Pinpoint the cell where the given text exists, returning its [x, y] midpoint coordinate. 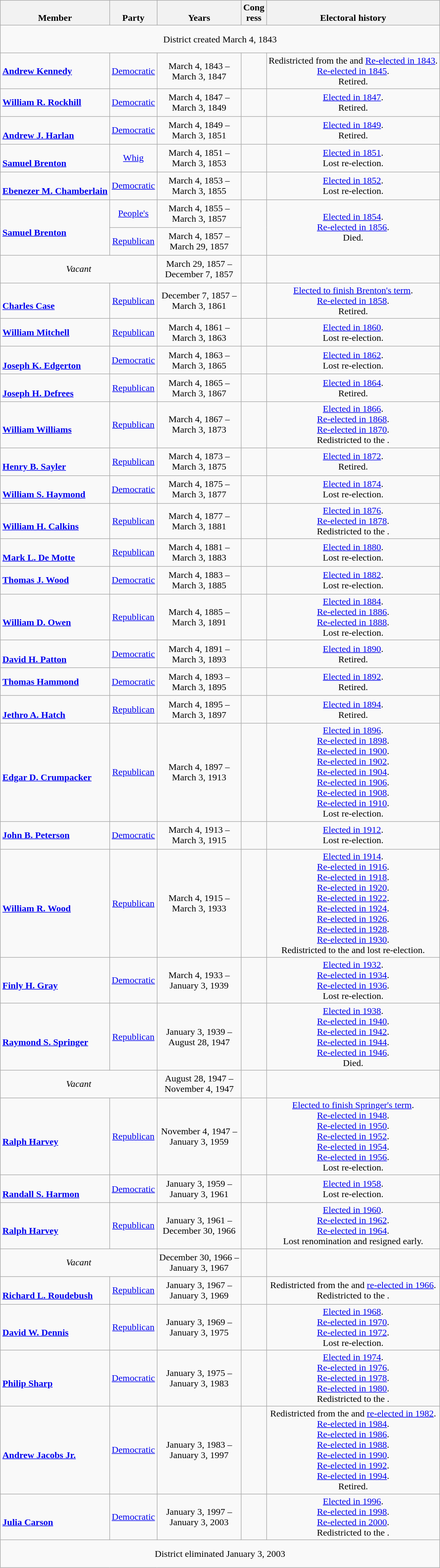
Elected in 1880.Lost re-election. [353, 552]
Elected in 1852.Lost re-election. [353, 186]
Julia Carson [55, 1517]
Elected in 1932.Re-elected in 1934.Re-elected in 1936.Lost re-election. [353, 980]
Richard L. Roudebush [55, 1290]
Elected to finish Brenton's term.Re-elected in 1858.Retired. [353, 301]
William D. Owen [55, 617]
Andrew Kennedy [55, 71]
District eliminated January 3, 2003 [220, 1554]
Elected in 1862.Lost re-election. [353, 360]
Redistricted from the and Re-elected in 1843.Re-elected in 1845.Retired. [353, 71]
Randall S. Harmon [55, 1189]
Congress [254, 13]
August 28, 1947 –November 4, 1947 [199, 1084]
William S. Haymond [55, 489]
March 4, 1865 –March 3, 1867 [199, 388]
Joseph K. Edgerton [55, 360]
Henry B. Sayler [55, 461]
Elected in 1866.Re-elected in 1868.Re-elected in 1870.Redistricted to the . [353, 425]
Redistricted from the and re-elected in 1966.Redistricted to the . [353, 1290]
January 3, 1967 –January 3, 1969 [199, 1290]
March 4, 1893 –March 3, 1895 [199, 682]
Jethro A. Hatch [55, 709]
Elected in 1894.Retired. [353, 709]
Elected in 1872.Retired. [353, 461]
November 4, 1947 –January 3, 1959 [199, 1136]
Elected in 1960.Re-elected in 1962.Re-elected in 1964.Lost renomination and resigned early. [353, 1225]
District created March 4, 1843 [220, 39]
December 30, 1966 –January 3, 1967 [199, 1262]
Elected in 1968.Re-elected in 1970.Re-elected in 1972.Lost re-election. [353, 1327]
March 4, 1897 –March 3, 1913 [199, 772]
William Williams [55, 425]
Elected in 1884.Re-elected in 1886.Re-elected in 1888.Lost re-election. [353, 617]
Philip Sharp [55, 1378]
March 4, 1895 –March 3, 1897 [199, 709]
Whig [134, 158]
Elected to finish Springer's term.Re-elected in 1948.Re-elected in 1950.Re-elected in 1952.Re-elected in 1954.Re-elected in 1956.Lost re-election. [353, 1136]
Elected in 1958.Lost re-election. [353, 1189]
March 4, 1913 –March 3, 1915 [199, 835]
Joseph H. Defrees [55, 388]
Mark L. De Motte [55, 552]
William Mitchell [55, 332]
January 3, 1969 –January 3, 1975 [199, 1327]
Elected in 1892.Retired. [353, 682]
David W. Dennis [55, 1327]
Edgar D. Crumpacker [55, 772]
January 3, 1939 –August 28, 1947 [199, 1036]
Elected in 1860.Lost re-election. [353, 332]
Finly H. Gray [55, 980]
March 4, 1885 –March 3, 1891 [199, 617]
March 4, 1881 –March 3, 1883 [199, 552]
Elected in 1974.Re-elected in 1976.Re-elected in 1978.Re-elected in 1980.Redistricted to the . [353, 1378]
March 4, 1847 –March 3, 1849 [199, 103]
William R. Wood [55, 903]
Years [199, 13]
January 3, 1975 –January 3, 1983 [199, 1378]
March 4, 1933 –January 3, 1939 [199, 980]
March 4, 1891 –March 3, 1893 [199, 654]
March 4, 1875 –March 3, 1877 [199, 489]
Elected in 1874.Lost re-election. [353, 489]
January 3, 1983 –January 3, 1997 [199, 1450]
Electoral history [353, 13]
March 4, 1855 –March 3, 1857 [199, 214]
William R. Rockhill [55, 103]
Member [55, 13]
Raymond S. Springer [55, 1036]
Elected in 1854.Re-elected in 1856.Died. [353, 227]
March 4, 1873 –March 3, 1875 [199, 461]
March 4, 1857 –March 29, 1857 [199, 241]
Elected in 1876.Re-elected in 1878.Redistricted to the . [353, 521]
January 3, 1959 –January 3, 1961 [199, 1189]
David H. Patton [55, 654]
Andrew J. Harlan [55, 130]
William H. Calkins [55, 521]
March 4, 1915 –March 3, 1933 [199, 903]
Elected in 1890.Retired. [353, 654]
Elected in 1882.Lost re-election. [353, 580]
Party [134, 13]
Elected in 1938.Re-elected in 1940.Re-elected in 1942.Re-elected in 1944.Re-elected in 1946.Died. [353, 1036]
Charles Case [55, 301]
Andrew Jacobs Jr. [55, 1450]
People's [134, 214]
John B. Peterson [55, 835]
March 4, 1851 –March 3, 1853 [199, 158]
Elected in 1847.Retired. [353, 103]
March 4, 1861 –March 3, 1863 [199, 332]
Elected in 1996.Re-elected in 1998.Re-elected in 2000.Redistricted to the . [353, 1517]
March 4, 1843 –March 3, 1847 [199, 71]
March 4, 1863 –March 3, 1865 [199, 360]
March 4, 1849 –March 3, 1851 [199, 130]
Elected in 1912.Lost re-election. [353, 835]
December 7, 1857 –March 3, 1861 [199, 301]
Elected in 1864.Retired. [353, 388]
January 3, 1997 –January 3, 2003 [199, 1517]
Ebenezer M. Chamberlain [55, 186]
Elected in 1849.Retired. [353, 130]
January 3, 1961 –December 30, 1966 [199, 1225]
March 4, 1883 –March 3, 1885 [199, 580]
Thomas Hammond [55, 682]
Elected in 1851.Lost re-election. [353, 158]
March 29, 1857 –December 7, 1857 [199, 269]
Thomas J. Wood [55, 580]
March 4, 1867 –March 3, 1873 [199, 425]
March 4, 1877 –March 3, 1881 [199, 521]
March 4, 1853 –March 3, 1855 [199, 186]
